Return the [x, y] coordinate for the center point of the cell that contains the specified text.  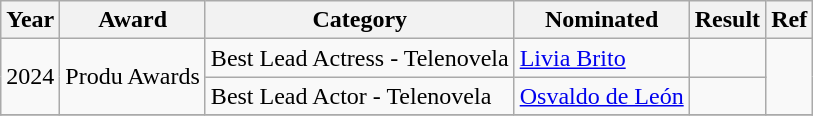
Nominated [602, 20]
Best Lead Actor - Telenovela [360, 96]
Livia Brito [602, 58]
Osvaldo de León [602, 96]
Ref [790, 20]
2024 [30, 77]
Result [727, 20]
Year [30, 20]
Produ Awards [133, 77]
Best Lead Actress - Telenovela [360, 58]
Award [133, 20]
Category [360, 20]
